Locate the cell with the specified text and output its [X, Y] center coordinate. 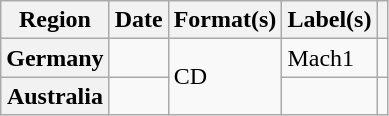
Germany [55, 58]
Region [55, 20]
CD [225, 77]
Date [138, 20]
Format(s) [225, 20]
Australia [55, 96]
Label(s) [330, 20]
Mach1 [330, 58]
